Determine the [X, Y] coordinate at the center of the cell enclosing the given text.  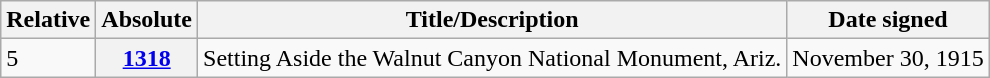
5 [48, 58]
1318 [147, 58]
Setting Aside the Walnut Canyon National Monument, Ariz. [492, 58]
Date signed [888, 20]
November 30, 1915 [888, 58]
Absolute [147, 20]
Title/Description [492, 20]
Relative [48, 20]
